Search for the cell housing the specified text and yield its (X, Y) center coordinate. 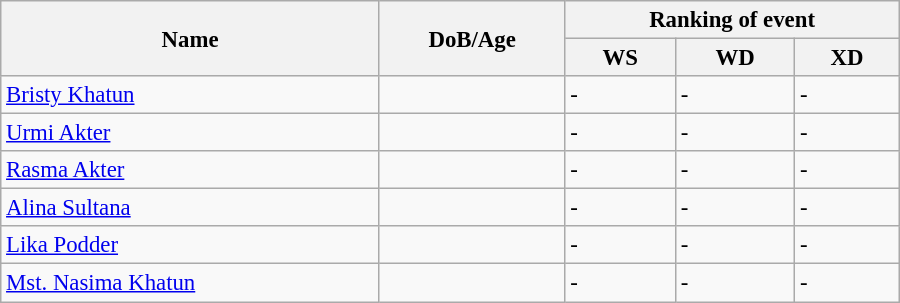
DoB/Age (472, 38)
WS (620, 58)
Rasma Akter (190, 170)
Alina Sultana (190, 208)
Name (190, 38)
XD (847, 58)
Urmi Akter (190, 133)
Bristy Khatun (190, 95)
WD (734, 58)
Mst. Nasima Khatun (190, 283)
Lika Podder (190, 245)
Ranking of event (732, 20)
